Extract the (X, Y) coordinate from the center of the cell holding the provided text.  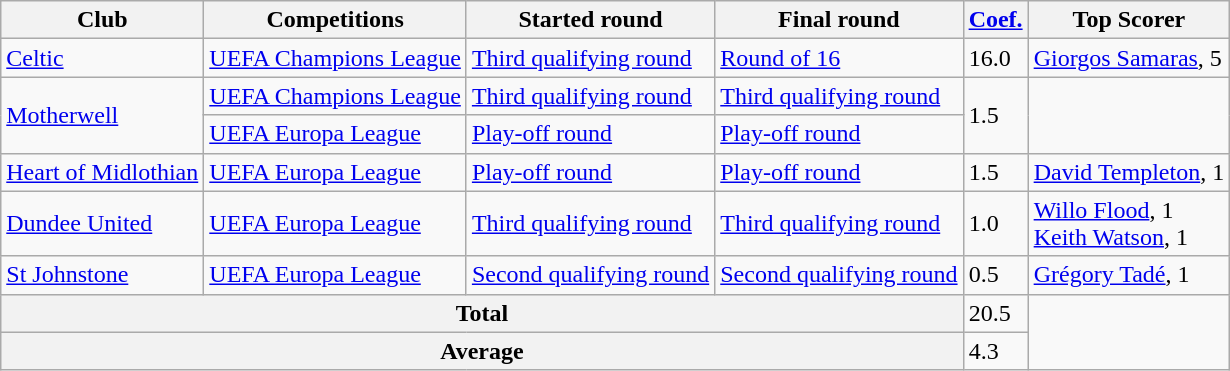
Coef. (996, 20)
Dundee United (102, 224)
20.5 (996, 313)
Round of 16 (839, 58)
Club (102, 20)
1.0 (996, 224)
Giorgos Samaras, 5 (1129, 58)
Competitions (336, 20)
Celtic (102, 58)
Started round (590, 20)
4.3 (996, 351)
David Templeton, 1 (1129, 172)
Grégory Tadé, 1 (1129, 275)
16.0 (996, 58)
Average (482, 351)
Heart of Midlothian (102, 172)
Final round (839, 20)
Top Scorer (1129, 20)
0.5 (996, 275)
St Johnstone (102, 275)
Motherwell (102, 115)
Willo Flood, 1 Keith Watson, 1 (1129, 224)
Total (482, 313)
